Output the (x, y) coordinate of the center of the cell containing the given text.  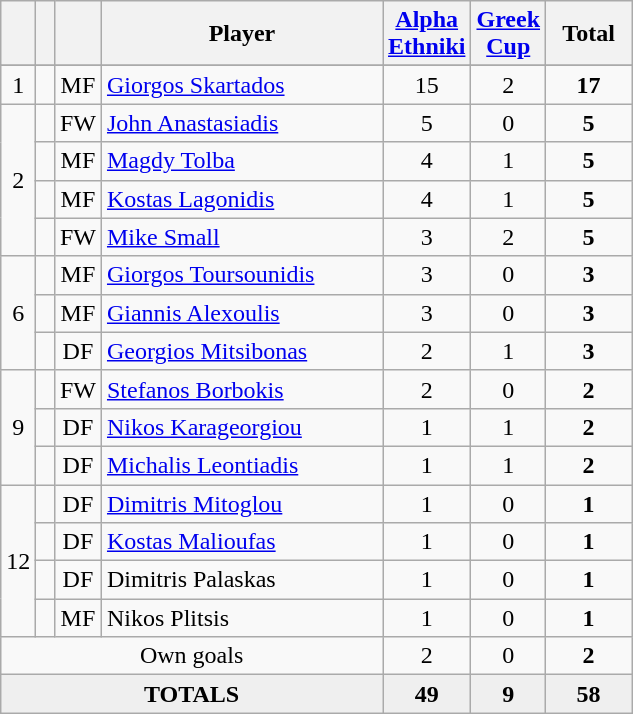
Dimitris Mitoglou (242, 503)
Dimitris Palaskas (242, 580)
Nikos Plitsis (242, 618)
49 (426, 694)
Michalis Leontiadis (242, 465)
Player (242, 34)
58 (589, 694)
Giorgos Skartados (242, 85)
John Anastasiadis (242, 123)
12 (18, 560)
Greek Cup (508, 34)
Mike Small (242, 237)
Magdy Tolba (242, 161)
Nikos Karageorgiou (242, 427)
Stefanos Borbokis (242, 389)
6 (18, 313)
Own goals (192, 656)
Total (589, 34)
Alpha Ethniki (426, 34)
Georgios Mitsibonas (242, 351)
Giannis Alexoulis (242, 313)
TOTALS (192, 694)
Giorgos Toursounidis (242, 275)
15 (426, 85)
Kostas Lagonidis (242, 199)
Kostas Malioufas (242, 542)
17 (589, 85)
